Locate the cell with the specified text and output its [X, Y] center coordinate. 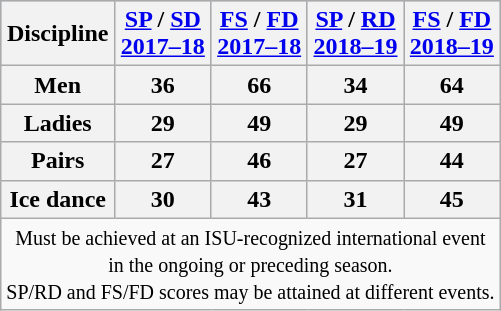
34 [355, 85]
Pairs [58, 161]
FS / FD2017–18 [259, 34]
Discipline [58, 34]
66 [259, 85]
FS / FD2018–19 [452, 34]
SP / SD2017–18 [163, 34]
45 [452, 199]
43 [259, 199]
Ladies [58, 123]
64 [452, 85]
36 [163, 85]
Ice dance [58, 199]
SP / RD2018–19 [355, 34]
46 [259, 161]
30 [163, 199]
44 [452, 161]
Men [58, 85]
31 [355, 199]
